Find where the given text appears and provide that cell's center as [X, Y] coordinate. 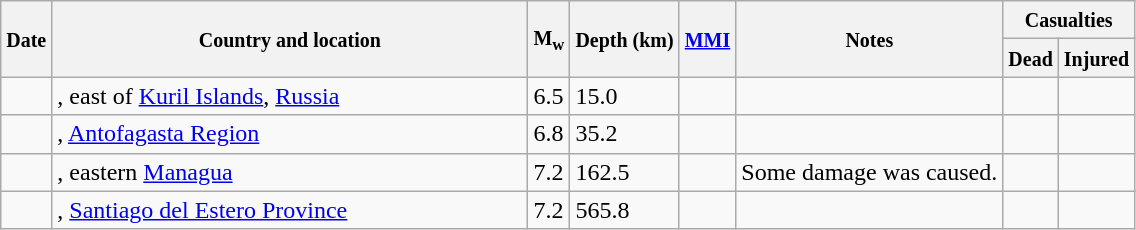
, Santiago del Estero Province [290, 210]
Some damage was caused. [870, 172]
35.2 [624, 134]
Notes [870, 39]
162.5 [624, 172]
6.8 [549, 134]
, east of Kuril Islands, Russia [290, 96]
MMI [708, 39]
Dead [1031, 58]
15.0 [624, 96]
Injured [1096, 58]
Casualties [1069, 20]
Date [26, 39]
Country and location [290, 39]
, Antofagasta Region [290, 134]
Mw [549, 39]
6.5 [549, 96]
, eastern Managua [290, 172]
565.8 [624, 210]
Depth (km) [624, 39]
